Determine the (x, y) coordinate at the center of the cell enclosing the given text.  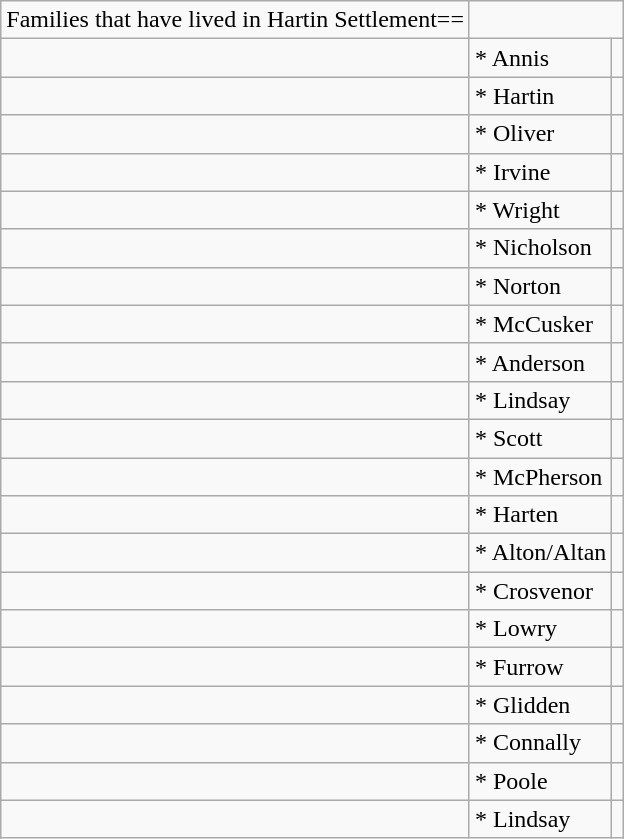
* Glidden (540, 705)
* Harten (540, 515)
* Irvine (540, 172)
* Hartin (540, 96)
* Nicholson (540, 248)
* Scott (540, 438)
* Annis (540, 58)
* Oliver (540, 134)
* Lowry (540, 629)
* Alton/Altan (540, 553)
* Norton (540, 286)
* Wright (540, 210)
* Crosvenor (540, 591)
* Poole (540, 781)
* McPherson (540, 477)
Families that have lived in Hartin Settlement== (236, 20)
* Connally (540, 743)
* Anderson (540, 362)
* Furrow (540, 667)
* McCusker (540, 324)
